Capture the cell that displays the provided text and extract its [x, y] central coordinate. 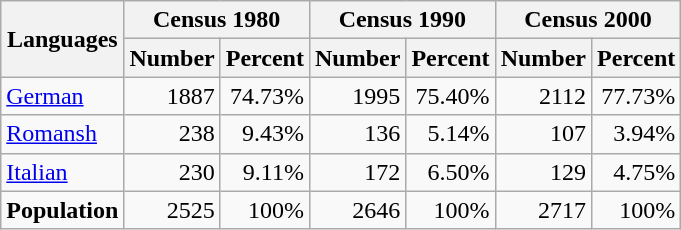
German [62, 96]
75.40% [450, 96]
5.14% [450, 134]
3.94% [636, 134]
77.73% [636, 96]
4.75% [636, 172]
Italian [62, 172]
6.50% [450, 172]
1995 [357, 96]
9.11% [264, 172]
Census 1990 [402, 20]
129 [543, 172]
107 [543, 134]
Languages [62, 39]
74.73% [264, 96]
2112 [543, 96]
Population [62, 210]
2646 [357, 210]
2717 [543, 210]
238 [172, 134]
1887 [172, 96]
9.43% [264, 134]
Romansh [62, 134]
172 [357, 172]
2525 [172, 210]
136 [357, 134]
Census 2000 [588, 20]
230 [172, 172]
Census 1980 [217, 20]
